Scan for the cell matching the given text and deliver its (x, y) coordinate at center. 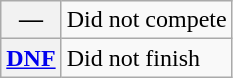
Did not compete (146, 20)
Did not finish (146, 58)
DNF (31, 58)
— (31, 20)
